Output the [X, Y] coordinate of the center of the cell containing the given text.  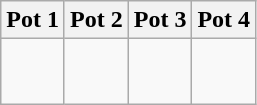
Pot 2 [96, 20]
Pot 1 [33, 20]
Pot 3 [160, 20]
Pot 4 [224, 20]
